Output the (X, Y) coordinate of the center of the cell containing the given text.  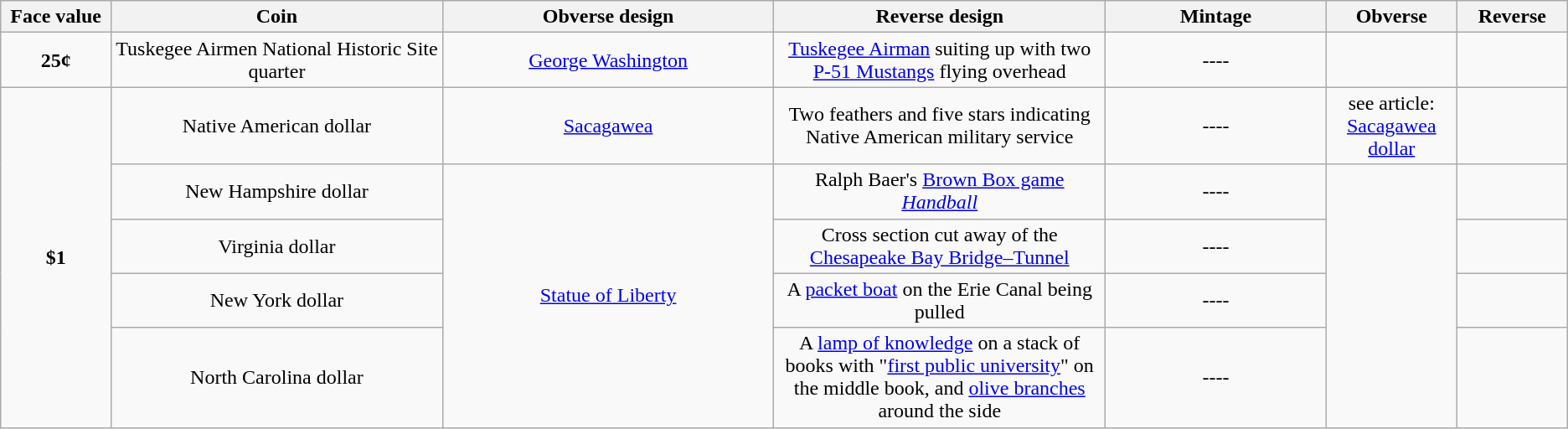
A packet boat on the Erie Canal being pulled (940, 300)
Face value (56, 17)
Virginia dollar (277, 246)
Two feathers and five stars indicating Native American military service (940, 126)
North Carolina dollar (277, 377)
Statue of Liberty (608, 296)
New York dollar (277, 300)
Obverse (1391, 17)
Tuskegee Airmen National Historic Site quarter (277, 60)
Cross section cut away of the Chesapeake Bay Bridge–Tunnel (940, 246)
25¢ (56, 60)
Sacagawea (608, 126)
$1 (56, 257)
Tuskegee Airman suiting up with two P-51 Mustangs flying overhead (940, 60)
Mintage (1216, 17)
Reverse design (940, 17)
Ralph Baer's Brown Box game Handball (940, 191)
Native American dollar (277, 126)
Coin (277, 17)
George Washington (608, 60)
A lamp of knowledge on a stack of books with "first public university" on the middle book, and olive branches around the side (940, 377)
New Hampshire dollar (277, 191)
see article: Sacagawea dollar (1391, 126)
Obverse design (608, 17)
Reverse (1512, 17)
